For the text-containing cell, return its midpoint in [X, Y] coordinate format. 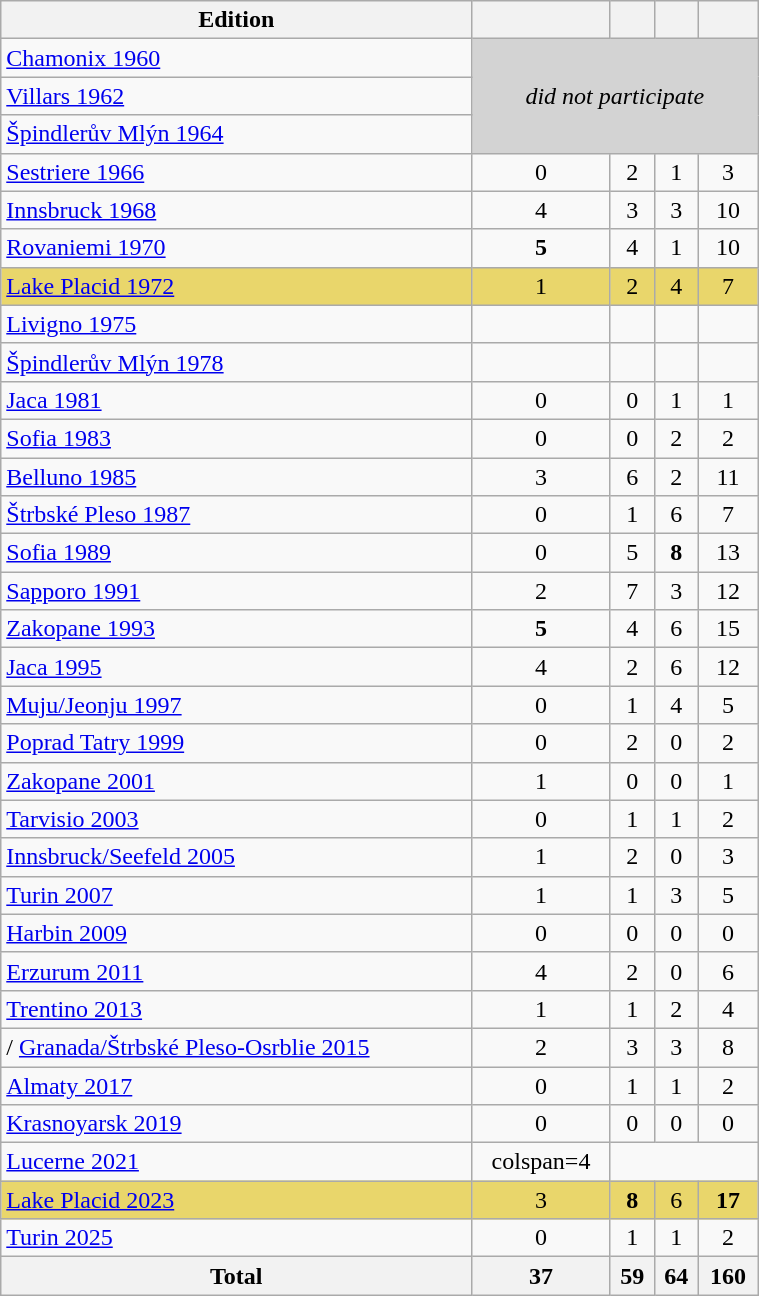
15 [728, 629]
Sestriere 1966 [236, 172]
Innsbruck 1968 [236, 210]
37 [541, 1276]
Sapporo 1991 [236, 591]
11 [728, 477]
Tarvisio 2003 [236, 819]
Lake Placid 1972 [236, 286]
colspan=4 [541, 1162]
Krasnoyarsk 2019 [236, 1124]
59 [632, 1276]
Turin 2025 [236, 1238]
Erzurum 2011 [236, 971]
Turin 2007 [236, 895]
Harbin 2009 [236, 933]
Poprad Tatry 1999 [236, 743]
Rovaniemi 1970 [236, 248]
17 [728, 1200]
160 [728, 1276]
Villars 1962 [236, 96]
Chamonix 1960 [236, 58]
Innsbruck/Seefeld 2005 [236, 857]
13 [728, 553]
Almaty 2017 [236, 1085]
Lake Placid 2023 [236, 1200]
Muju/Jeonju 1997 [236, 705]
Štrbské Pleso 1987 [236, 515]
Livigno 1975 [236, 324]
Zakopane 2001 [236, 781]
Sofia 1983 [236, 438]
Špindlerův Mlýn 1978 [236, 362]
Zakopane 1993 [236, 629]
Lucerne 2021 [236, 1162]
Belluno 1985 [236, 477]
Edition [236, 20]
Špindlerův Mlýn 1964 [236, 134]
Total [236, 1276]
Jaca 1981 [236, 400]
Sofia 1989 [236, 553]
64 [676, 1276]
Trentino 2013 [236, 1009]
did not participate [615, 96]
/ Granada/Štrbské Pleso-Osrblie 2015 [236, 1047]
Jaca 1995 [236, 667]
